Provide the (x, y) coordinate of the cell's center where the given text is located.  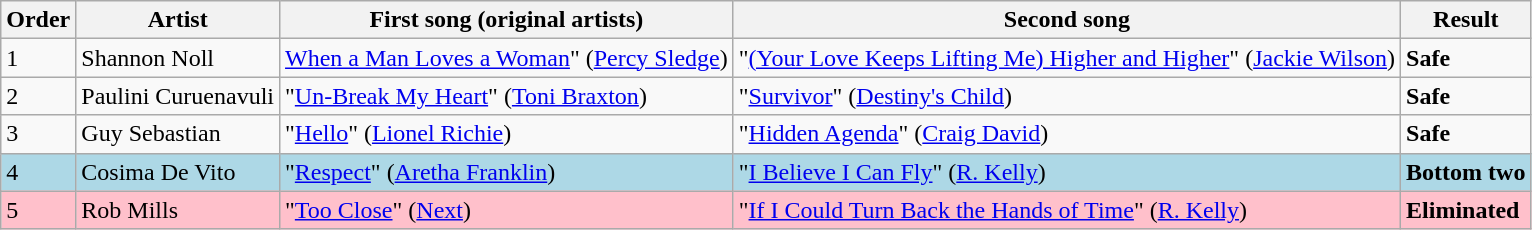
Bottom two (1466, 172)
Artist (178, 20)
Result (1466, 20)
Rob Mills (178, 210)
"Un-Break My Heart" (Toni Braxton) (507, 96)
1 (38, 58)
"Respect" (Aretha Franklin) (507, 172)
"Survivor" (Destiny's Child) (1066, 96)
"I Believe I Can Fly" (R. Kelly) (1066, 172)
Eliminated (1466, 210)
Guy Sebastian (178, 134)
When a Man Loves a Woman" (Percy Sledge) (507, 58)
Cosima De Vito (178, 172)
"Hidden Agenda" (Craig David) (1066, 134)
4 (38, 172)
"Hello" (Lionel Richie) (507, 134)
"If I Could Turn Back the Hands of Time" (R. Kelly) (1066, 210)
"(Your Love Keeps Lifting Me) Higher and Higher" (Jackie Wilson) (1066, 58)
3 (38, 134)
5 (38, 210)
Order (38, 20)
"Too Close" (Next) (507, 210)
Paulini Curuenavuli (178, 96)
First song (original artists) (507, 20)
Shannon Noll (178, 58)
Second song (1066, 20)
2 (38, 96)
